Output the [X, Y] coordinate of the center of the cell containing the given text.  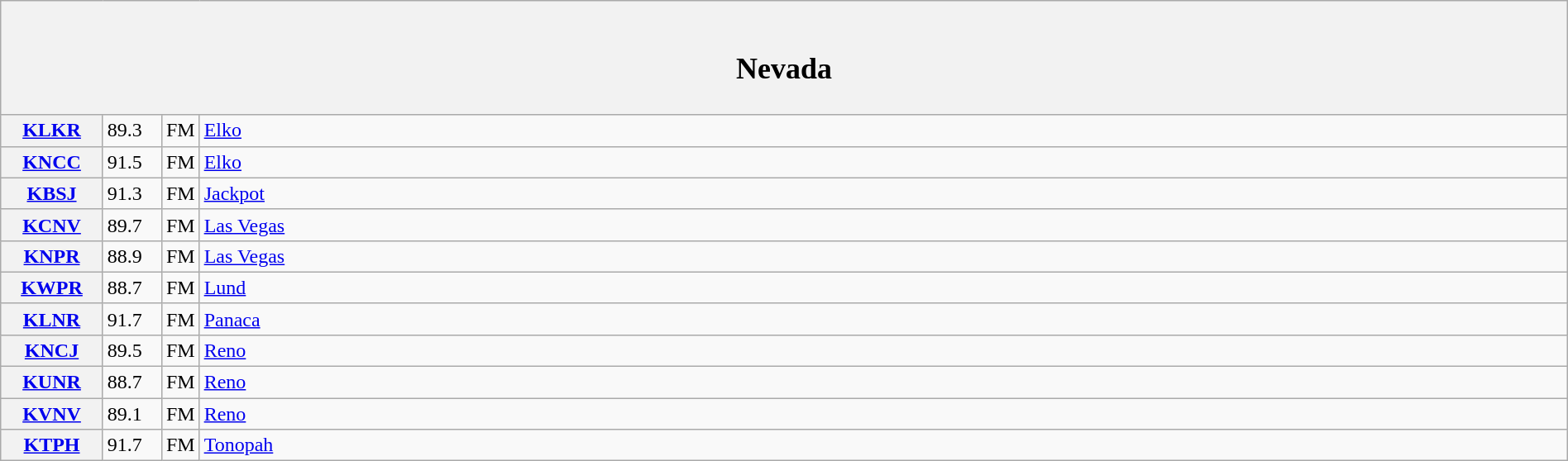
KNCJ [52, 350]
KVNV [52, 414]
KWPR [52, 288]
89.3 [132, 131]
Panaca [883, 319]
89.5 [132, 350]
KBSJ [52, 193]
KTPH [52, 445]
Lund [883, 288]
89.7 [132, 225]
91.3 [132, 193]
Jackpot [883, 193]
KNCC [52, 162]
Tonopah [883, 445]
89.1 [132, 414]
KCNV [52, 225]
KNPR [52, 256]
KLKR [52, 131]
91.5 [132, 162]
KUNR [52, 383]
KLNR [52, 319]
88.9 [132, 256]
Nevada [784, 58]
